Capture the cell that displays the provided text and extract its (X, Y) central coordinate. 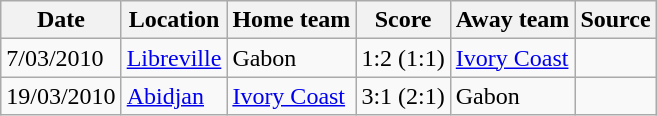
1:2 (1:1) (403, 58)
3:1 (2:1) (403, 96)
Home team (292, 20)
Location (174, 20)
Libreville (174, 58)
19/03/2010 (61, 96)
Source (616, 20)
Score (403, 20)
Away team (512, 20)
Date (61, 20)
7/03/2010 (61, 58)
Abidjan (174, 96)
